Detect which cell encompasses the target text, then output its (X, Y) center coordinate. 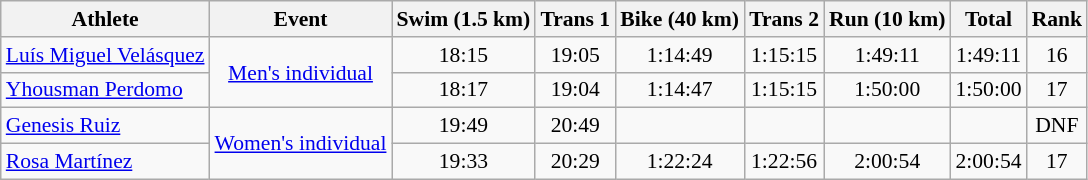
1:22:56 (784, 162)
Luís Miguel Velásquez (106, 55)
Men's individual (301, 72)
18:17 (464, 90)
Bike (40 km) (680, 19)
1:22:24 (680, 162)
Rosa Martínez (106, 162)
1:14:47 (680, 90)
18:15 (464, 55)
Women's individual (301, 144)
20:29 (575, 162)
1:14:49 (680, 55)
19:05 (575, 55)
Total (988, 19)
16 (1058, 55)
Event (301, 19)
Athlete (106, 19)
20:49 (575, 126)
Rank (1058, 19)
Genesis Ruiz (106, 126)
Run (10 km) (887, 19)
19:04 (575, 90)
DNF (1058, 126)
19:49 (464, 126)
Swim (1.5 km) (464, 19)
19:33 (464, 162)
Trans 1 (575, 19)
Yhousman Perdomo (106, 90)
Trans 2 (784, 19)
